For the text-containing cell, return its midpoint in (X, Y) coordinate format. 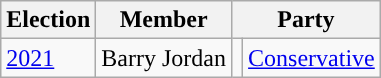
Barry Jordan (164, 58)
2021 (48, 58)
Election (48, 20)
Party (306, 20)
Conservative (312, 58)
Member (164, 20)
